Pinpoint the cell where the given text exists, returning its (X, Y) midpoint coordinate. 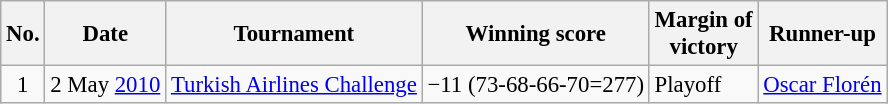
2 May 2010 (106, 85)
Date (106, 34)
Winning score (536, 34)
Playoff (704, 85)
1 (23, 85)
Turkish Airlines Challenge (294, 85)
−11 (73-68-66-70=277) (536, 85)
No. (23, 34)
Tournament (294, 34)
Margin ofvictory (704, 34)
Oscar Florén (822, 85)
Runner-up (822, 34)
